Identify which cell holds the provided text, then report its (x, y) central coordinate. 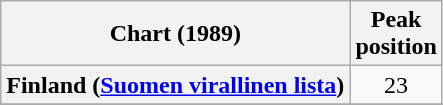
Peakposition (396, 34)
23 (396, 85)
Finland (Suomen virallinen lista) (176, 85)
Chart (1989) (176, 34)
